Provide the [X, Y] coordinate of the cell's center where the given text is located.  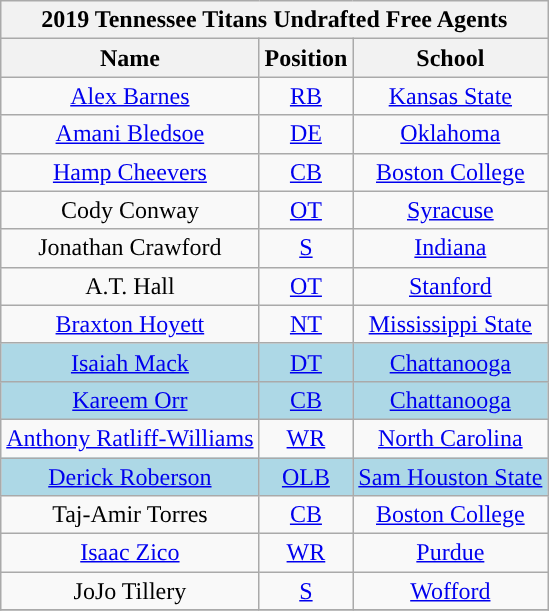
Isaiah Mack [130, 362]
Purdue [450, 553]
Mississippi State [450, 324]
Kareem Orr [130, 400]
A.T. Hall [130, 286]
Taj-Amir Torres [130, 515]
DT [306, 362]
Alex Barnes [130, 96]
Oklahoma [450, 134]
RB [306, 96]
Jonathan Crawford [130, 248]
OLB [306, 477]
Stanford [450, 286]
Cody Conway [130, 210]
2019 Tennessee Titans Undrafted Free Agents [274, 20]
Name [130, 58]
JoJo Tillery [130, 591]
Braxton Hoyett [130, 324]
Derick Roberson [130, 477]
DE [306, 134]
Hamp Cheevers [130, 172]
NT [306, 324]
School [450, 58]
Sam Houston State [450, 477]
Amani Bledsoe [130, 134]
Kansas State [450, 96]
Syracuse [450, 210]
Anthony Ratliff-Williams [130, 438]
Isaac Zico [130, 553]
Position [306, 58]
Wofford [450, 591]
Indiana [450, 248]
North Carolina [450, 438]
